Determine the (X, Y) coordinate at the center of the cell enclosing the given text.  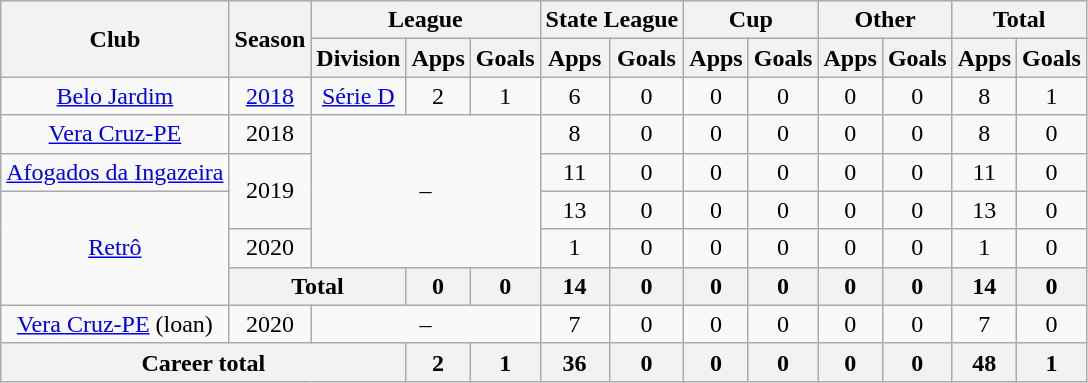
Career total (204, 362)
Vera Cruz-PE (loan) (115, 324)
League (426, 20)
Division (358, 58)
Season (270, 39)
Other (885, 20)
Afogados da Ingazeira (115, 172)
Belo Jardim (115, 96)
Retrô (115, 248)
Série D (358, 96)
6 (574, 96)
Vera Cruz-PE (115, 134)
48 (984, 362)
State League (612, 20)
Cup (751, 20)
2019 (270, 191)
Club (115, 39)
36 (574, 362)
